Return (X, Y) of the center of cell containing provided text 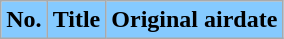
No. (24, 20)
Title (76, 20)
Original airdate (194, 20)
